Capture the cell that displays the provided text and extract its (x, y) central coordinate. 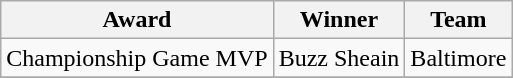
Winner (339, 20)
Team (458, 20)
Championship Game MVP (137, 58)
Baltimore (458, 58)
Award (137, 20)
Buzz Sheain (339, 58)
